Output the (X, Y) coordinate of the center of the cell containing the given text.  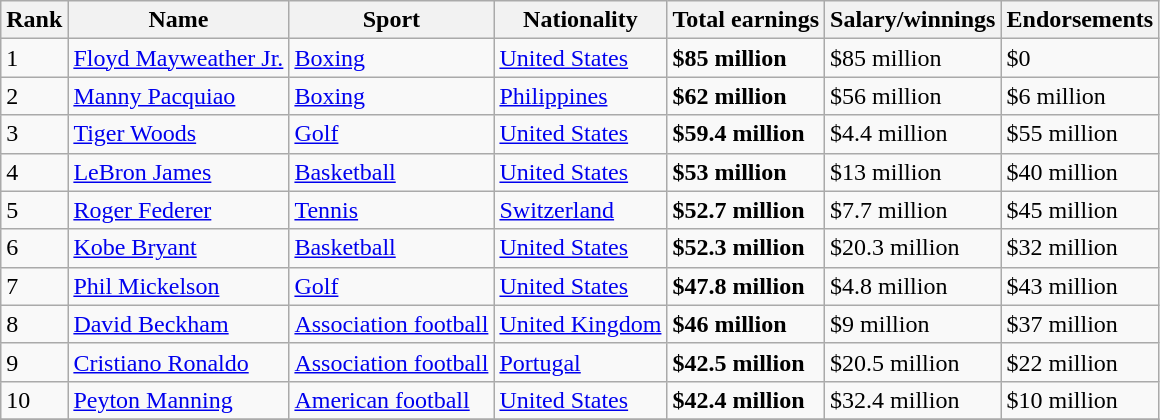
United Kingdom (580, 324)
$10 million (1080, 400)
$32 million (1080, 248)
$6 million (1080, 96)
Rank (34, 20)
8 (34, 324)
David Beckham (178, 324)
Total earnings (746, 20)
$40 million (1080, 172)
9 (34, 362)
$9 million (913, 324)
Floyd Mayweather Jr. (178, 58)
Phil Mickelson (178, 286)
Manny Pacquiao (178, 96)
$46 million (746, 324)
$22 million (1080, 362)
Sport (392, 20)
Nationality (580, 20)
$32.4 million (913, 400)
$62 million (746, 96)
$52.3 million (746, 248)
3 (34, 134)
$0 (1080, 58)
Switzerland (580, 210)
$45 million (1080, 210)
$55 million (1080, 134)
Tennis (392, 210)
$47.8 million (746, 286)
$20.3 million (913, 248)
$42.5 million (746, 362)
$4.8 million (913, 286)
$13 million (913, 172)
$56 million (913, 96)
$52.7 million (746, 210)
Cristiano Ronaldo (178, 362)
Roger Federer (178, 210)
7 (34, 286)
$59.4 million (746, 134)
Tiger Woods (178, 134)
American football (392, 400)
Peyton Manning (178, 400)
1 (34, 58)
$53 million (746, 172)
Portugal (580, 362)
4 (34, 172)
6 (34, 248)
Kobe Bryant (178, 248)
$20.5 million (913, 362)
$37 million (1080, 324)
LeBron James (178, 172)
10 (34, 400)
$4.4 million (913, 134)
$7.7 million (913, 210)
Salary/winnings (913, 20)
Philippines (580, 96)
$42.4 million (746, 400)
$43 million (1080, 286)
Name (178, 20)
2 (34, 96)
5 (34, 210)
Endorsements (1080, 20)
